Find where the given text appears and provide that cell's center as [x, y] coordinate. 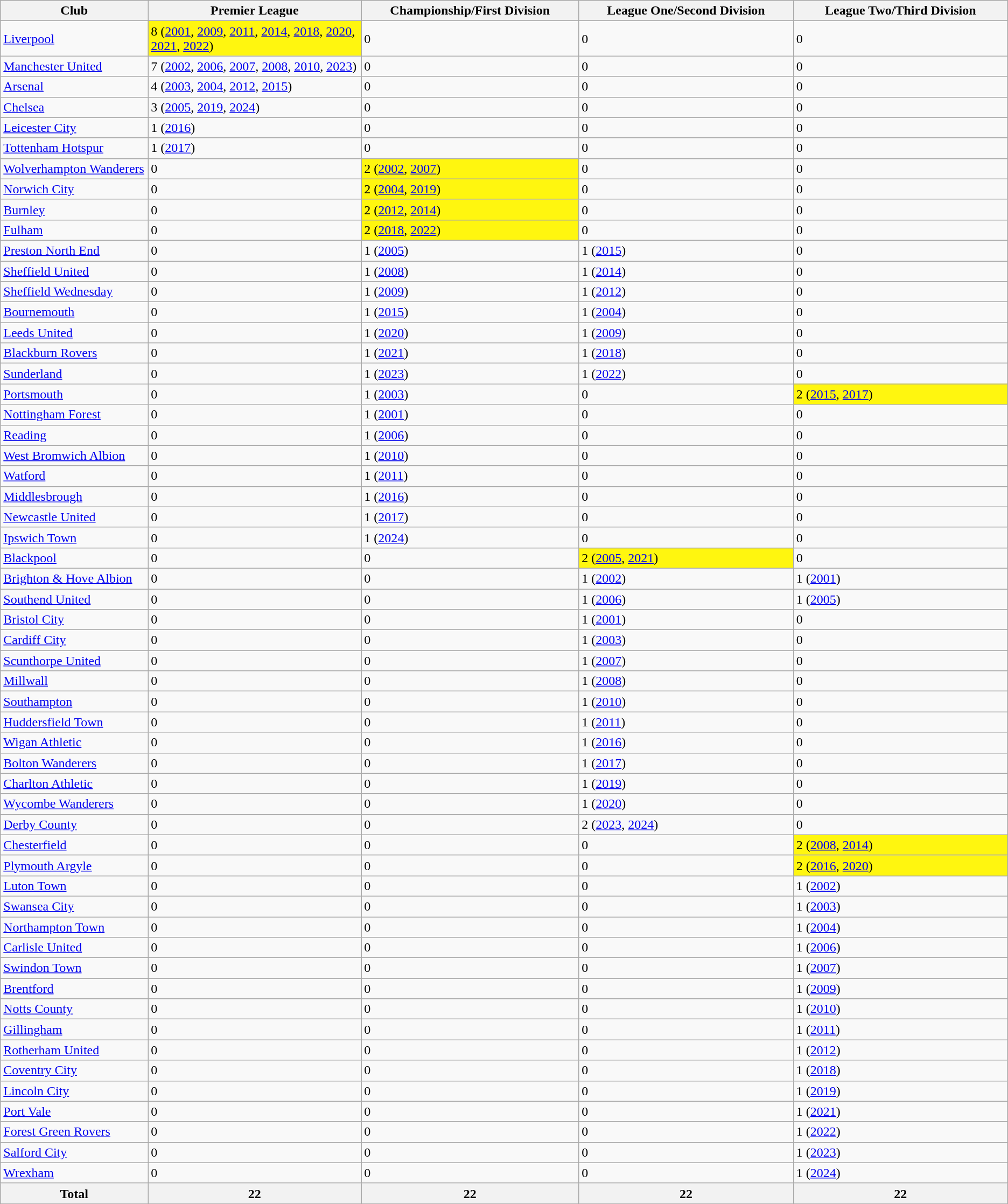
Carlisle United [74, 948]
Chesterfield [74, 845]
2 (2012, 2014) [470, 209]
Brighton & Hove Albion [74, 578]
Plymouth Argyle [74, 865]
Chelsea [74, 107]
Watford [74, 476]
Ipswich Town [74, 537]
Burnley [74, 209]
8 (2001, 2009, 2011, 2014, 2018, 2020, 2021, 2022) [255, 39]
League One/Second Division [686, 11]
Derby County [74, 824]
Portsmouth [74, 394]
Premier League [255, 11]
4 (2003, 2004, 2012, 2015) [255, 87]
1 (2014) [686, 271]
Sunderland [74, 374]
Swindon Town [74, 968]
2 (2015, 2017) [900, 394]
Scunthorpe United [74, 661]
Norwich City [74, 189]
Middlesbrough [74, 496]
Port Vale [74, 1111]
Northampton Town [74, 927]
Swansea City [74, 906]
Blackburn Rovers [74, 353]
Forest Green Rovers [74, 1132]
Championship/First Division [470, 11]
Notts County [74, 1009]
Reading [74, 435]
Lincoln City [74, 1091]
Wigan Athletic [74, 743]
Total [74, 1193]
Blackpool [74, 558]
2 (2002, 2007) [470, 169]
Rotherham United [74, 1050]
Bolton Wanderers [74, 763]
Leicester City [74, 128]
Club [74, 11]
Sheffield Wednesday [74, 292]
League Two/Third Division [900, 11]
Sheffield United [74, 271]
Wolverhampton Wanderers [74, 169]
Wycombe Wanderers [74, 804]
Leeds United [74, 333]
Wrexham [74, 1173]
West Bromwich Albion [74, 456]
Bournemouth [74, 312]
Southend United [74, 599]
Nottingham Forest [74, 415]
Cardiff City [74, 640]
Coventry City [74, 1070]
2 (2005, 2021) [686, 558]
Gillingham [74, 1030]
Liverpool [74, 39]
Luton Town [74, 886]
Newcastle United [74, 517]
Brentford [74, 989]
Arsenal [74, 87]
Huddersfield Town [74, 722]
Millwall [74, 681]
2 (2016, 2020) [900, 865]
Manchester United [74, 66]
7 (2002, 2006, 2007, 2008, 2010, 2023) [255, 66]
Fulham [74, 230]
Southampton [74, 702]
2 (2008, 2014) [900, 845]
Bristol City [74, 620]
Tottenham Hotspur [74, 148]
2 (2023, 2024) [686, 824]
Preston North End [74, 250]
Salford City [74, 1152]
Charlton Athletic [74, 783]
3 (2005, 2019, 2024) [255, 107]
2 (2018, 2022) [470, 230]
2 (2004, 2019) [470, 189]
